Scan for the cell matching the given text and deliver its [x, y] coordinate at center. 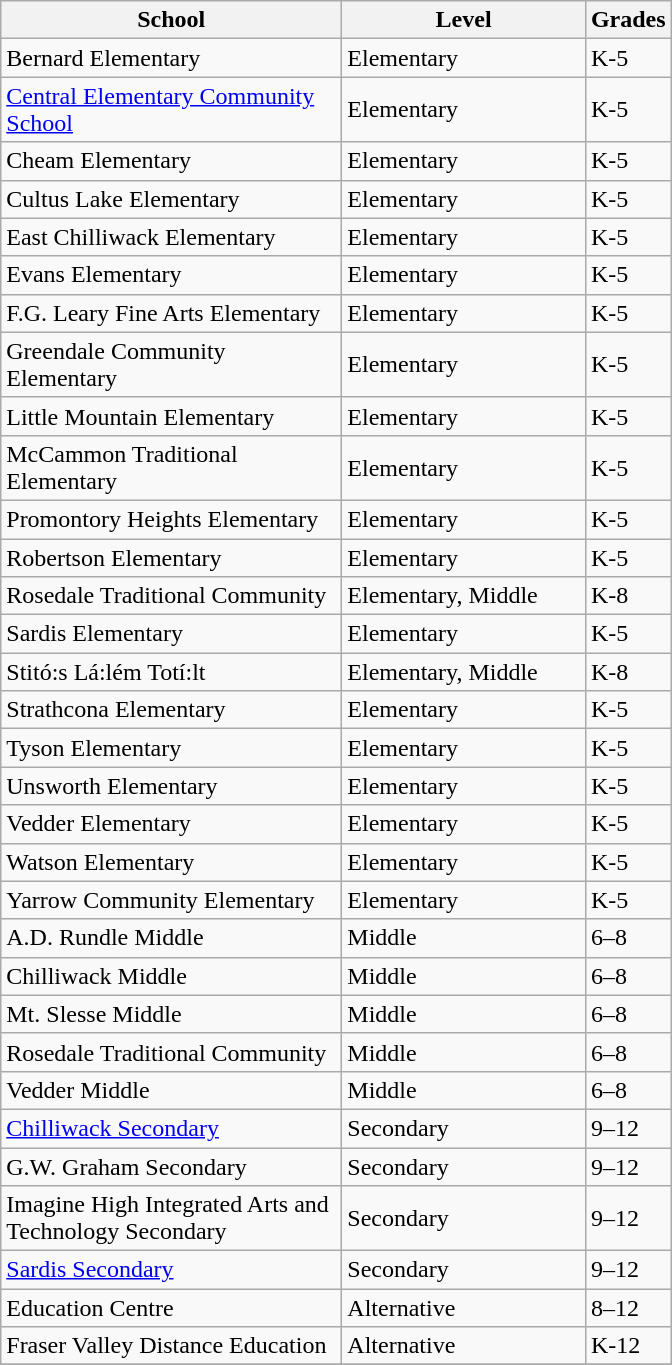
McCammon Traditional Elementary [172, 468]
F.G. Leary Fine Arts Elementary [172, 313]
Sardis Secondary [172, 1270]
Chilliwack Secondary [172, 1128]
Level [464, 20]
K-12 [628, 1346]
Bernard Elementary [172, 58]
Education Centre [172, 1308]
A.D. Rundle Middle [172, 938]
Tyson Elementary [172, 748]
Evans Elementary [172, 275]
Imagine High Integrated Arts and Technology Secondary [172, 1218]
East Chilliwack Elementary [172, 237]
Promontory Heights Elementary [172, 519]
School [172, 20]
Grades [628, 20]
Strathcona Elementary [172, 710]
Unsworth Elementary [172, 786]
Chilliwack Middle [172, 976]
Cheam Elementary [172, 161]
Stitó:s Lá:lém Totí:lt [172, 672]
Fraser Valley Distance Education [172, 1346]
Little Mountain Elementary [172, 416]
Sardis Elementary [172, 634]
Greendale Community Elementary [172, 364]
Robertson Elementary [172, 557]
Watson Elementary [172, 862]
G.W. Graham Secondary [172, 1167]
Vedder Middle [172, 1090]
8–12 [628, 1308]
Mt. Slesse Middle [172, 1014]
Cultus Lake Elementary [172, 199]
Vedder Elementary [172, 824]
Yarrow Community Elementary [172, 900]
Central Elementary Community School [172, 110]
